Output the [x, y] coordinate of the center of the cell containing the given text.  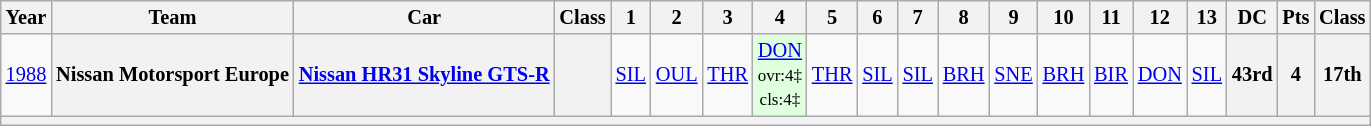
1 [631, 17]
11 [1111, 17]
2 [677, 17]
13 [1207, 17]
1988 [26, 75]
9 [1013, 17]
12 [1160, 17]
10 [1064, 17]
5 [832, 17]
6 [877, 17]
Car [424, 17]
8 [964, 17]
43rd [1252, 75]
Nissan Motorsport Europe [172, 75]
DON [1160, 75]
DONovr:4‡cls:4‡ [780, 75]
BIR [1111, 75]
Nissan HR31 Skyline GTS-R [424, 75]
OUL [677, 75]
7 [918, 17]
17th [1342, 75]
DC [1252, 17]
3 [727, 17]
Pts [1296, 17]
SNE [1013, 75]
Year [26, 17]
Team [172, 17]
